Identify which cell holds the provided text, then report its (X, Y) central coordinate. 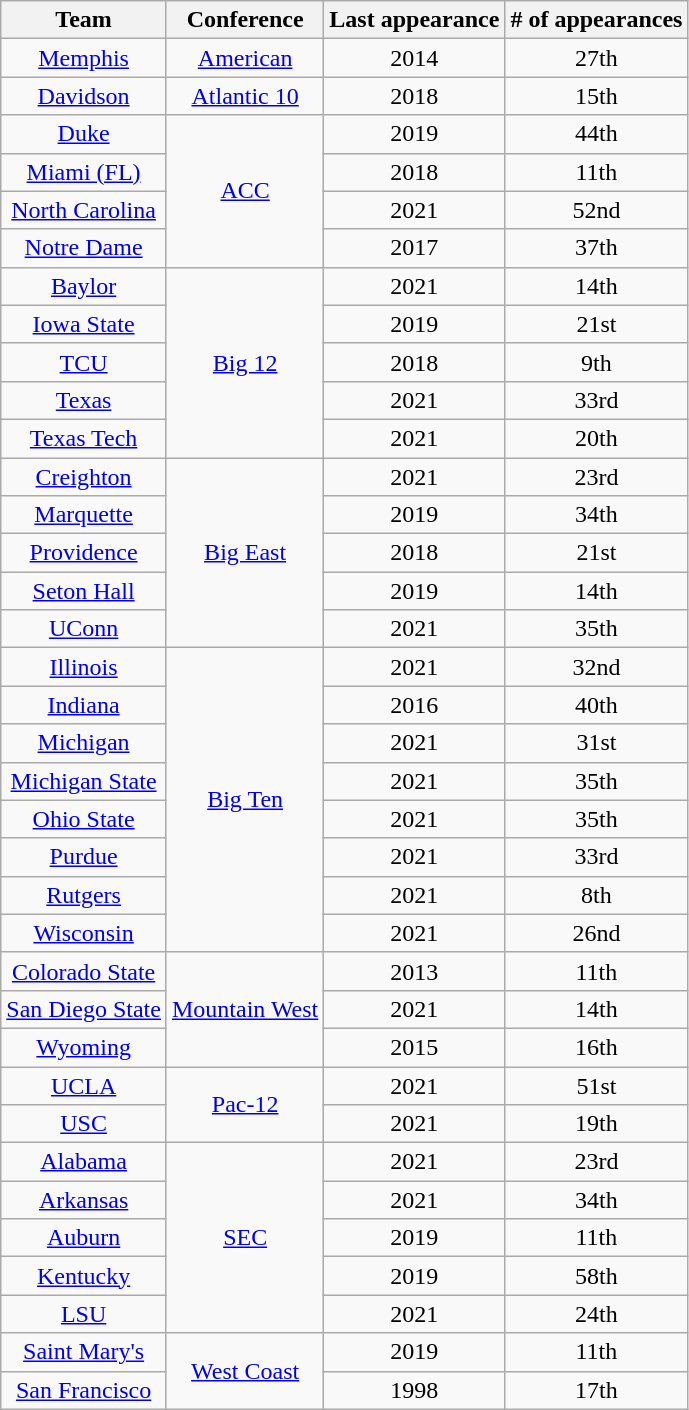
2016 (414, 705)
Providence (84, 553)
2014 (414, 58)
58th (596, 1276)
2013 (414, 971)
Colorado State (84, 971)
44th (596, 134)
Michigan State (84, 781)
San Francisco (84, 1390)
2017 (414, 248)
Memphis (84, 58)
52nd (596, 210)
27th (596, 58)
31st (596, 743)
Auburn (84, 1238)
Big East (244, 553)
15th (596, 96)
Alabama (84, 1162)
2015 (414, 1047)
20th (596, 438)
# of appearances (596, 20)
Miami (FL) (84, 172)
51st (596, 1085)
Texas Tech (84, 438)
Wisconsin (84, 933)
Big 12 (244, 362)
Illinois (84, 667)
Pac-12 (244, 1104)
Iowa State (84, 324)
TCU (84, 362)
West Coast (244, 1371)
16th (596, 1047)
San Diego State (84, 1009)
Saint Mary's (84, 1352)
American (244, 58)
Last appearance (414, 20)
Arkansas (84, 1200)
19th (596, 1124)
24th (596, 1314)
North Carolina (84, 210)
26nd (596, 933)
37th (596, 248)
40th (596, 705)
ACC (244, 191)
Kentucky (84, 1276)
Rutgers (84, 895)
LSU (84, 1314)
32nd (596, 667)
Marquette (84, 515)
Texas (84, 400)
Davidson (84, 96)
Notre Dame (84, 248)
Baylor (84, 286)
Purdue (84, 857)
9th (596, 362)
1998 (414, 1390)
Mountain West (244, 1009)
USC (84, 1124)
Atlantic 10 (244, 96)
Creighton (84, 477)
UConn (84, 629)
Conference (244, 20)
Duke (84, 134)
Ohio State (84, 819)
UCLA (84, 1085)
Seton Hall (84, 591)
Wyoming (84, 1047)
Indiana (84, 705)
SEC (244, 1238)
Team (84, 20)
Michigan (84, 743)
8th (596, 895)
Big Ten (244, 800)
17th (596, 1390)
